Output the [X, Y] coordinate of the center of the cell containing the given text.  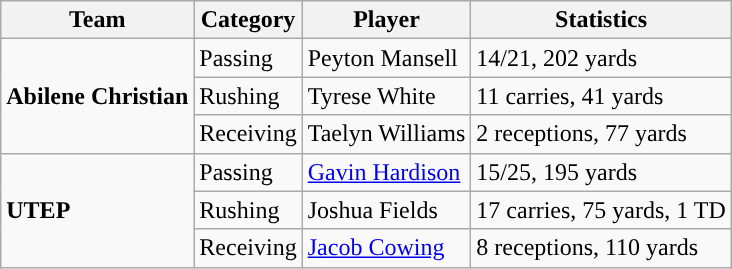
Joshua Fields [386, 210]
15/25, 195 yards [602, 172]
Jacob Cowing [386, 248]
Peyton Mansell [386, 58]
Category [248, 20]
2 receptions, 77 yards [602, 134]
14/21, 202 yards [602, 58]
UTEP [98, 210]
Taelyn Williams [386, 134]
Player [386, 20]
Tyrese White [386, 96]
Gavin Hardison [386, 172]
Statistics [602, 20]
Team [98, 20]
8 receptions, 110 yards [602, 248]
17 carries, 75 yards, 1 TD [602, 210]
11 carries, 41 yards [602, 96]
Abilene Christian [98, 96]
